Scan for the cell matching the given text and deliver its (X, Y) coordinate at center. 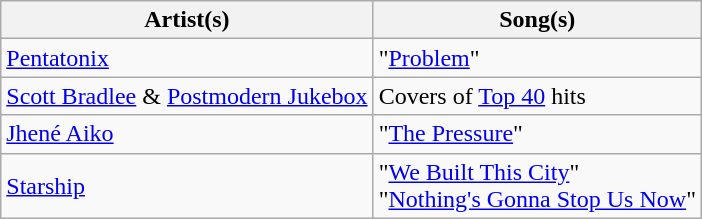
Covers of Top 40 hits (537, 96)
Song(s) (537, 20)
"Problem" (537, 58)
Jhené Aiko (187, 134)
"The Pressure" (537, 134)
Pentatonix (187, 58)
Starship (187, 186)
"We Built This City""Nothing's Gonna Stop Us Now" (537, 186)
Artist(s) (187, 20)
Scott Bradlee & Postmodern Jukebox (187, 96)
